For the text-containing cell, return its midpoint in (x, y) coordinate format. 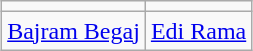
Edi Rama (198, 31)
Bajram Begaj (74, 31)
